Find where the given text appears and provide that cell's center as [X, Y] coordinate. 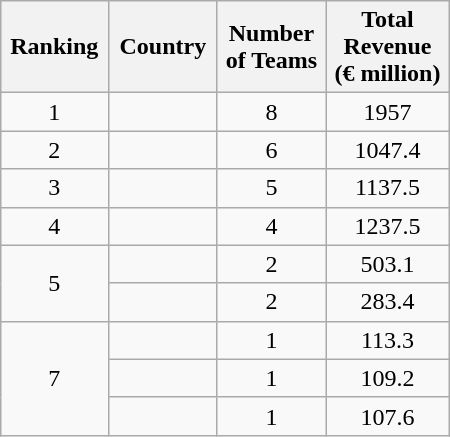
1957 [388, 112]
3 [54, 188]
Total Revenue (€ million) [388, 47]
7 [54, 378]
283.4 [388, 302]
6 [272, 150]
1047.4 [388, 150]
109.2 [388, 378]
503.1 [388, 264]
Ranking [54, 47]
113.3 [388, 340]
Number of Teams [272, 47]
1237.5 [388, 226]
8 [272, 112]
Country [164, 47]
1137.5 [388, 188]
107.6 [388, 416]
